Locate the cell with the specified text and output its [X, Y] center coordinate. 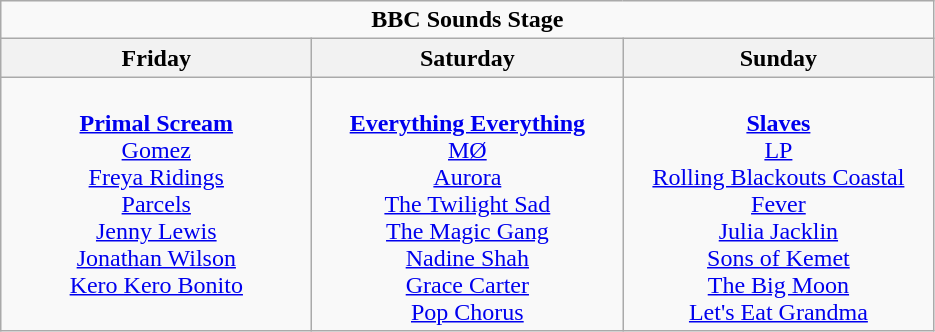
Slaves LP Rolling Blackouts Coastal Fever Julia Jacklin Sons of Kemet The Big Moon Let's Eat Grandma [778, 204]
Sunday [778, 58]
Everything Everything MØ Aurora The Twilight Sad The Magic Gang Nadine Shah Grace Carter Pop Chorus [468, 204]
Friday [156, 58]
Primal Scream Gomez Freya Ridings Parcels Jenny Lewis Jonathan Wilson Kero Kero Bonito [156, 204]
Saturday [468, 58]
BBC Sounds Stage [468, 20]
